From the cell containing the given text, extract its center point as (X, Y) coordinate. 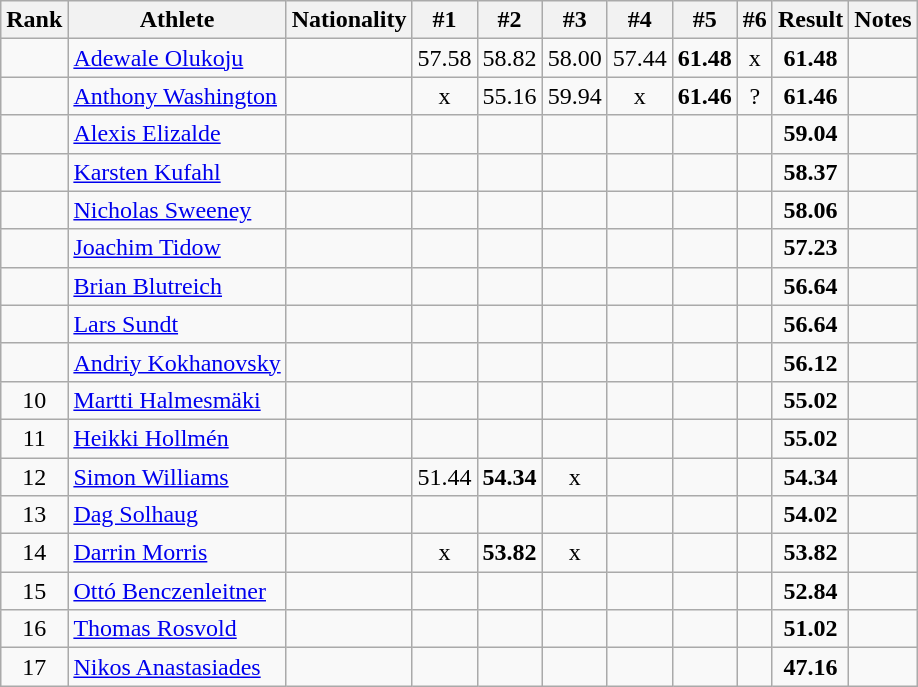
Anthony Washington (177, 96)
57.44 (640, 58)
59.04 (810, 134)
Ottó Benczenleitner (177, 591)
? (754, 96)
11 (34, 438)
52.84 (810, 591)
16 (34, 629)
14 (34, 553)
59.94 (574, 96)
Thomas Rosvold (177, 629)
55.16 (510, 96)
Athlete (177, 20)
10 (34, 400)
Adewale Olukoju (177, 58)
13 (34, 515)
#1 (444, 20)
Result (810, 20)
Brian Blutreich (177, 286)
58.82 (510, 58)
Notes (883, 20)
56.12 (810, 362)
54.02 (810, 515)
Nationality (349, 20)
58.06 (810, 210)
Nikos Anastasiades (177, 667)
Heikki Hollmén (177, 438)
51.02 (810, 629)
17 (34, 667)
Alexis Elizalde (177, 134)
Martti Halmesmäki (177, 400)
Nicholas Sweeney (177, 210)
57.58 (444, 58)
Andriy Kokhanovsky (177, 362)
Lars Sundt (177, 324)
58.37 (810, 172)
Karsten Kufahl (177, 172)
58.00 (574, 58)
47.16 (810, 667)
#4 (640, 20)
Darrin Morris (177, 553)
15 (34, 591)
Joachim Tidow (177, 248)
#3 (574, 20)
Simon Williams (177, 477)
#2 (510, 20)
Dag Solhaug (177, 515)
51.44 (444, 477)
12 (34, 477)
#5 (704, 20)
57.23 (810, 248)
#6 (754, 20)
Rank (34, 20)
